Pinpoint the cell where the given text exists, returning its (x, y) midpoint coordinate. 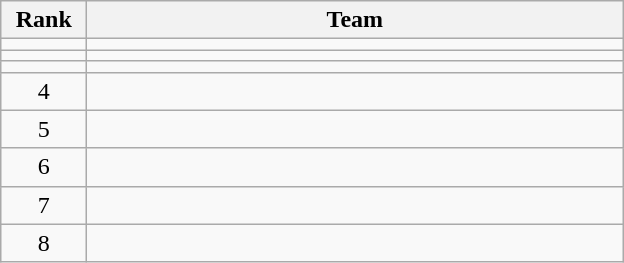
7 (44, 205)
6 (44, 167)
Team (355, 20)
5 (44, 129)
Rank (44, 20)
4 (44, 91)
8 (44, 243)
